Determine the (X, Y) coordinate at the center of the cell enclosing the given text.  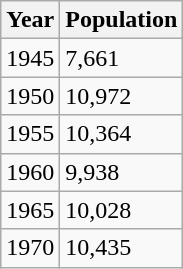
1955 (30, 134)
10,364 (122, 134)
9,938 (122, 172)
10,435 (122, 248)
7,661 (122, 58)
1950 (30, 96)
1960 (30, 172)
1970 (30, 248)
10,972 (122, 96)
1965 (30, 210)
10,028 (122, 210)
Population (122, 20)
Year (30, 20)
1945 (30, 58)
